Extract the (x, y) coordinate from the center of the cell holding the provided text.  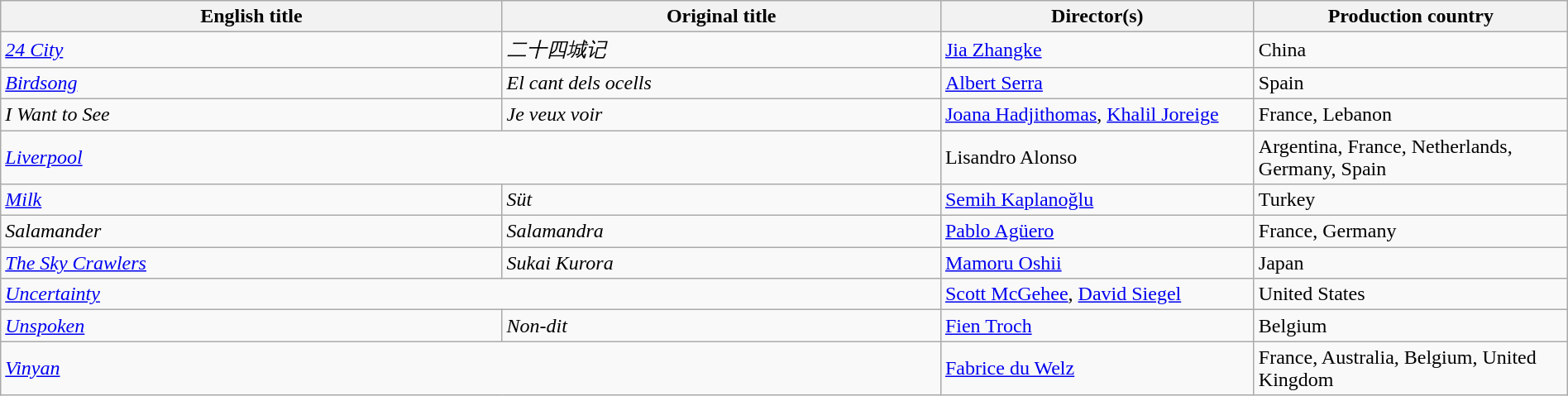
China (1411, 50)
Salamander (251, 231)
Semih Kaplanoğlu (1097, 200)
Argentina, France, Netherlands, Germany, Spain (1411, 157)
Lisandro Alonso (1097, 157)
The Sky Crawlers (251, 263)
Fabrice du Welz (1097, 369)
Je veux voir (721, 114)
Production country (1411, 17)
France, Germany (1411, 231)
Albert Serra (1097, 83)
Non-dit (721, 326)
Unspoken (251, 326)
二十四城记 (721, 50)
Pablo Agüero (1097, 231)
El cant dels ocells (721, 83)
Süt (721, 200)
Fien Troch (1097, 326)
Director(s) (1097, 17)
France, Australia, Belgium, United Kingdom (1411, 369)
Vinyan (471, 369)
24 City (251, 50)
Original title (721, 17)
Turkey (1411, 200)
Mamoru Oshii (1097, 263)
Spain (1411, 83)
I Want to See (251, 114)
Birdsong (251, 83)
France, Lebanon (1411, 114)
United States (1411, 294)
Japan (1411, 263)
Milk (251, 200)
Joana Hadjithomas, Khalil Joreige (1097, 114)
Scott McGehee, David Siegel (1097, 294)
Salamandra (721, 231)
Jia Zhangke (1097, 50)
Sukai Kurora (721, 263)
Belgium (1411, 326)
Uncertainty (471, 294)
Liverpool (471, 157)
English title (251, 17)
